Output the (X, Y) coordinate of the center of the cell containing the given text.  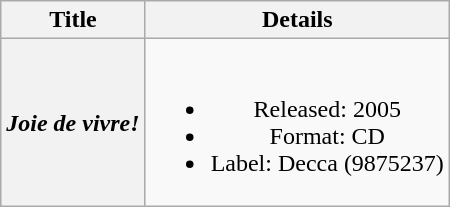
Joie de vivre! (73, 122)
Details (297, 20)
Title (73, 20)
Released: 2005Format: CDLabel: Decca (9875237) (297, 122)
